Return (x, y) of the center of cell containing provided text 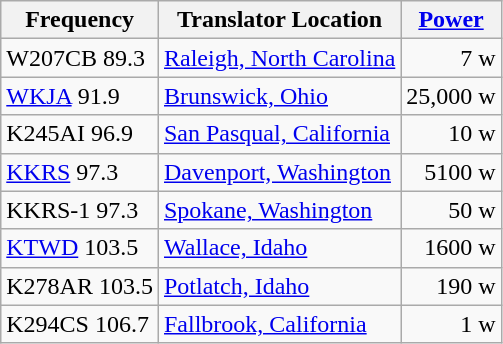
KKRS 97.3 (80, 172)
1600 w (451, 248)
KTWD 103.5 (80, 248)
Potlatch, Idaho (279, 286)
WKJA 91.9 (80, 96)
1 w (451, 324)
K245AI 96.9 (80, 134)
K278AR 103.5 (80, 286)
50 w (451, 210)
Power (451, 20)
San Pasqual, California (279, 134)
25,000 w (451, 96)
Fallbrook, California (279, 324)
Wallace, Idaho (279, 248)
KKRS-1 97.3 (80, 210)
7 w (451, 58)
W207CB 89.3 (80, 58)
Frequency (80, 20)
Davenport, Washington (279, 172)
10 w (451, 134)
5100 w (451, 172)
Spokane, Washington (279, 210)
190 w (451, 286)
K294CS 106.7 (80, 324)
Brunswick, Ohio (279, 96)
Raleigh, North Carolina (279, 58)
Translator Location (279, 20)
